Search for the cell housing the specified text and yield its (X, Y) center coordinate. 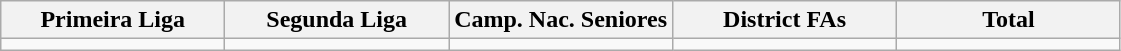
Primeira Liga (113, 20)
Camp. Nac. Seniores (561, 20)
Segunda Liga (337, 20)
Total (1009, 20)
District FAs (785, 20)
